Return [X, Y] of the center of cell containing provided text 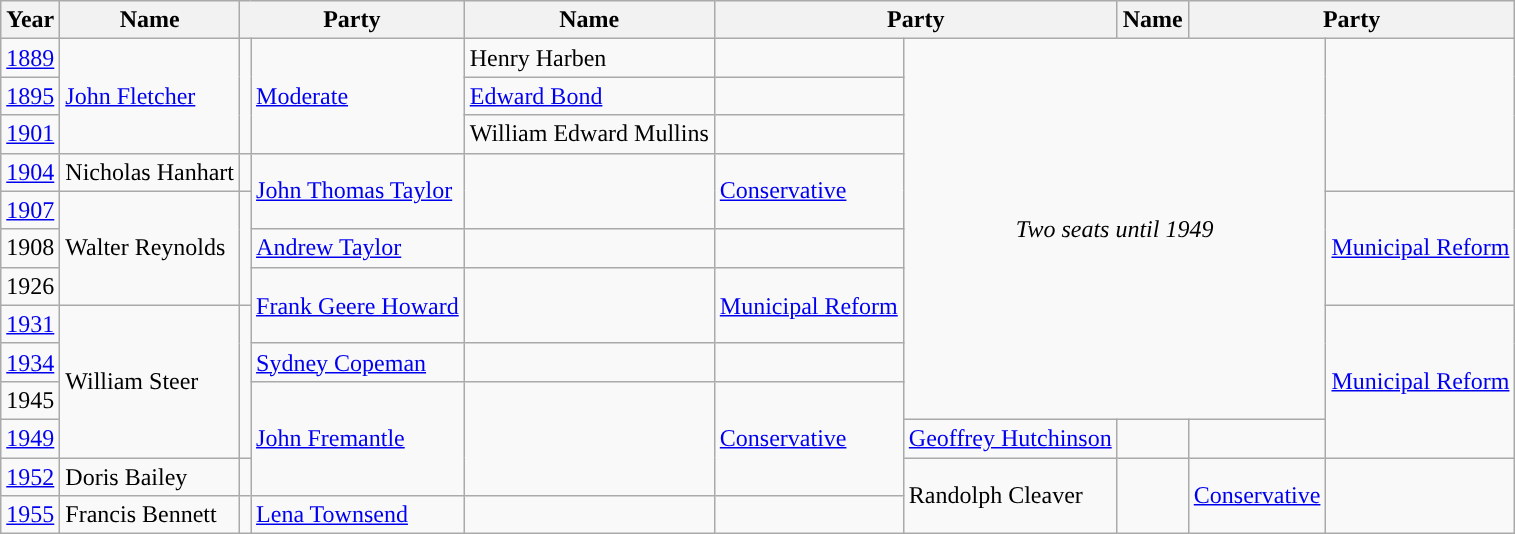
1901 [30, 134]
Geoffrey Hutchinson [1010, 438]
1955 [30, 515]
1931 [30, 324]
Moderate [358, 96]
Doris Bailey [150, 477]
1904 [30, 172]
1934 [30, 362]
Frank Geere Howard [358, 305]
Two seats until 1949 [1114, 230]
1895 [30, 96]
Randolph Cleaver [1010, 496]
1926 [30, 286]
William Steer [150, 381]
Lena Townsend [358, 515]
1907 [30, 210]
1945 [30, 400]
Andrew Taylor [358, 248]
John Fremantle [358, 438]
John Thomas Taylor [358, 191]
1908 [30, 248]
Nicholas Hanhart [150, 172]
1952 [30, 477]
William Edward Mullins [589, 134]
1949 [30, 438]
Edward Bond [589, 96]
Year [30, 20]
Walter Reynolds [150, 248]
Henry Harben [589, 58]
John Fletcher [150, 96]
Sydney Copeman [358, 362]
Francis Bennett [150, 515]
1889 [30, 58]
